Search for the cell housing the specified text and yield its (x, y) center coordinate. 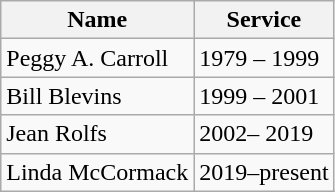
1999 – 2001 (264, 96)
Jean Rolfs (98, 134)
2019–present (264, 172)
Bill Blevins (98, 96)
1979 – 1999 (264, 58)
2002– 2019 (264, 134)
Peggy A. Carroll (98, 58)
Name (98, 20)
Service (264, 20)
Linda McCormack (98, 172)
